Capture the cell that displays the provided text and extract its (X, Y) central coordinate. 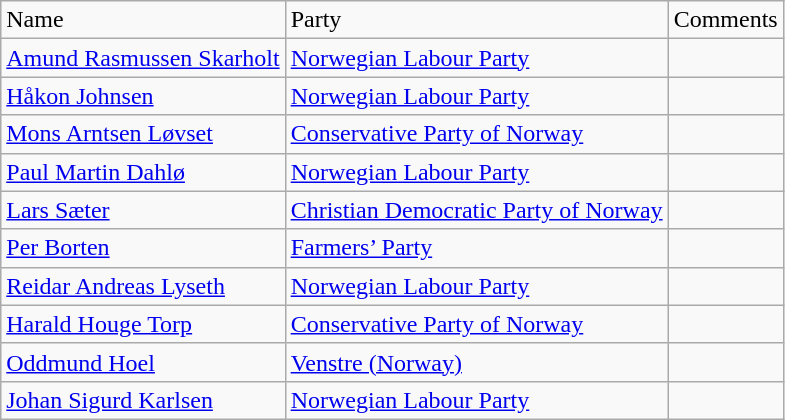
Per Borten (143, 248)
Johan Sigurd Karlsen (143, 400)
Oddmund Hoel (143, 362)
Mons Arntsen Løvset (143, 134)
Farmers’ Party (476, 248)
Christian Democratic Party of Norway (476, 210)
Amund Rasmussen Skarholt (143, 58)
Reidar Andreas Lyseth (143, 286)
Party (476, 20)
Håkon Johnsen (143, 96)
Lars Sæter (143, 210)
Comments (726, 20)
Venstre (Norway) (476, 362)
Name (143, 20)
Paul Martin Dahlø (143, 172)
Harald Houge Torp (143, 324)
